Determine the [x, y] coordinate at the center of the cell enclosing the given text.  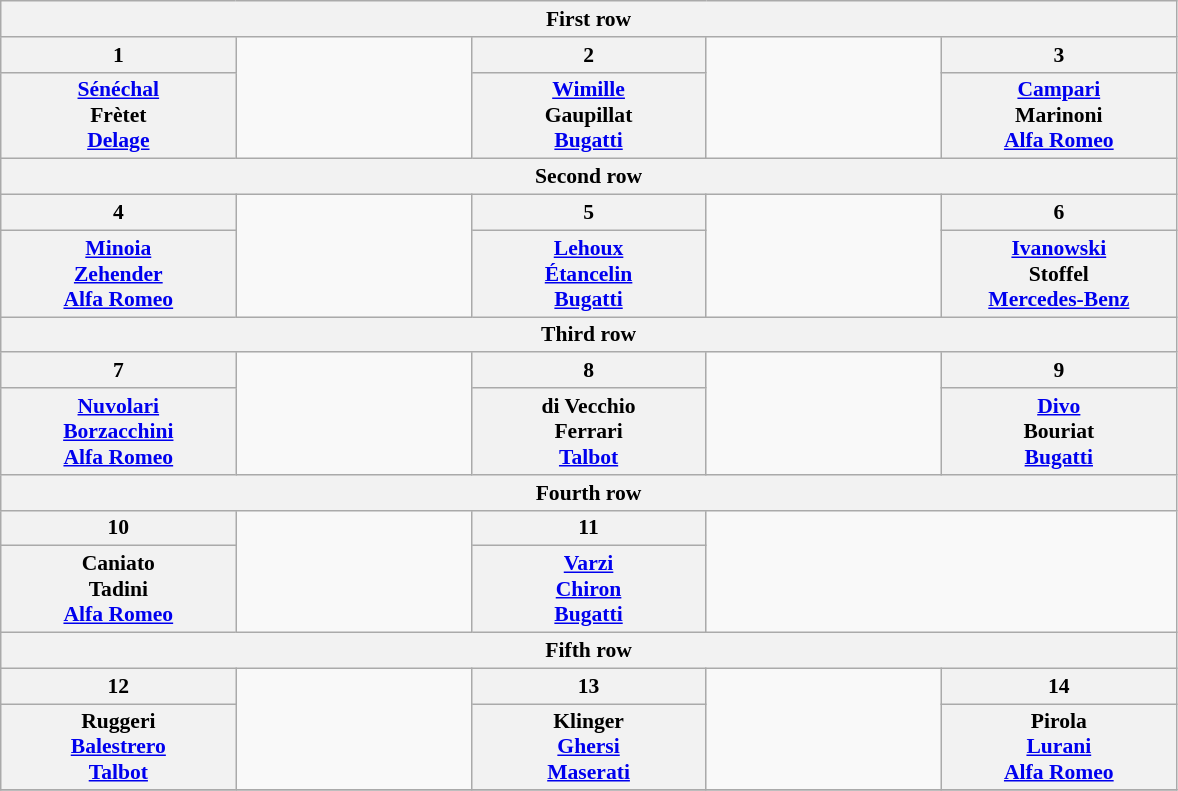
First row [589, 19]
3 [1058, 55]
10 [118, 528]
14 [1058, 686]
Campari MarinoniAlfa Romeo [1058, 116]
5 [588, 213]
Ivanowski StoffelMercedes-Benz [1058, 274]
Lehoux ÉtancelinBugatti [588, 274]
Divo BouriatBugatti [1058, 432]
Pirola LuraniAlfa Romeo [1058, 748]
Varzi ChironBugatti [588, 590]
Wimille GaupillatBugatti [588, 116]
Sénéchal FrètetDelage [118, 116]
Caniato TadiniAlfa Romeo [118, 590]
Nuvolari BorzacchiniAlfa Romeo [118, 432]
Second row [589, 177]
Ruggeri BalestreroTalbot [118, 748]
6 [1058, 213]
4 [118, 213]
Klinger GhersiMaserati [588, 748]
11 [588, 528]
Fifth row [589, 651]
9 [1058, 371]
8 [588, 371]
2 [588, 55]
Fourth row [589, 493]
di Vecchio FerrariTalbot [588, 432]
Minoia ZehenderAlfa Romeo [118, 274]
1 [118, 55]
12 [118, 686]
7 [118, 371]
Third row [589, 335]
13 [588, 686]
